Return [X, Y] of the center of cell containing provided text 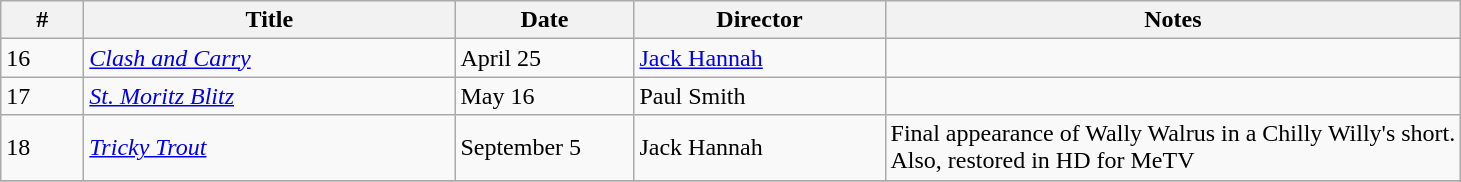
18 [42, 148]
Date [544, 20]
St. Moritz Blitz [270, 96]
# [42, 20]
April 25 [544, 58]
Tricky Trout [270, 148]
Clash and Carry [270, 58]
17 [42, 96]
Paul Smith [760, 96]
Notes [1173, 20]
16 [42, 58]
Director [760, 20]
Title [270, 20]
September 5 [544, 148]
May 16 [544, 96]
Final appearance of Wally Walrus in a Chilly Willy's short.Also, restored in HD for MeTV [1173, 148]
